Locate the cell with the specified text and output its (x, y) center coordinate. 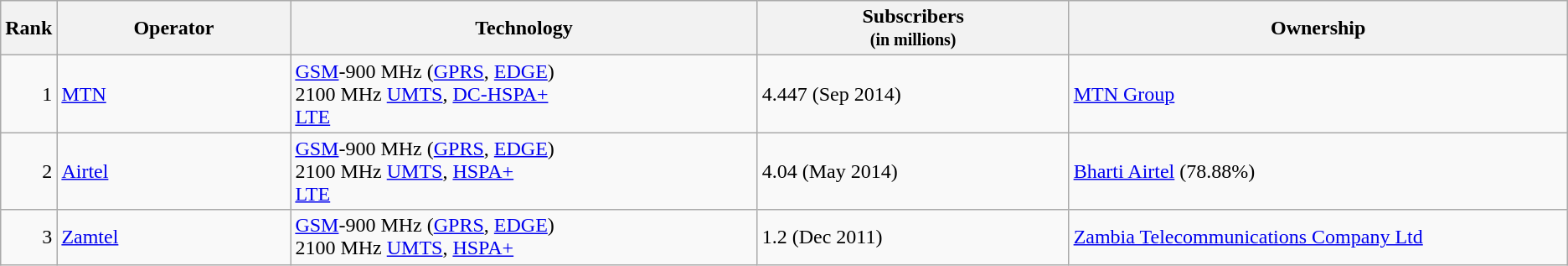
3 (28, 237)
GSM-900 MHz (GPRS, EDGE)2100 MHz UMTS, DC-HSPA+LTE (524, 94)
Subscribers(in millions) (913, 29)
4.04 (May 2014) (913, 171)
GSM-900 MHz (GPRS, EDGE)2100 MHz UMTS, HSPA+LTE (524, 171)
Zamtel (174, 237)
Airtel (174, 171)
Operator (174, 29)
GSM-900 MHz (GPRS, EDGE)2100 MHz UMTS, HSPA+ (524, 237)
Technology (524, 29)
Rank (28, 29)
Ownership (1318, 29)
Zambia Telecommunications Company Ltd (1318, 237)
4.447 (Sep 2014) (913, 94)
1 (28, 94)
2 (28, 171)
MTN (174, 94)
MTN Group (1318, 94)
Bharti Airtel (78.88%) (1318, 171)
1.2 (Dec 2011) (913, 237)
